Output the [x, y] coordinate of the center of the cell containing the given text.  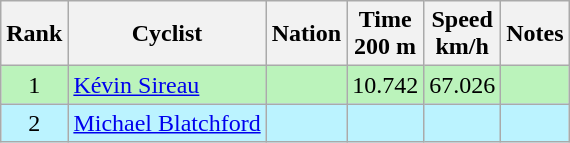
Michael Blatchford [167, 123]
Time200 m [386, 34]
1 [34, 85]
Notes [535, 34]
Kévin Sireau [167, 85]
Speedkm/h [462, 34]
Nation [306, 34]
Cyclist [167, 34]
10.742 [386, 85]
2 [34, 123]
Rank [34, 34]
67.026 [462, 85]
